Detect which cell encompasses the target text, then output its [X, Y] center coordinate. 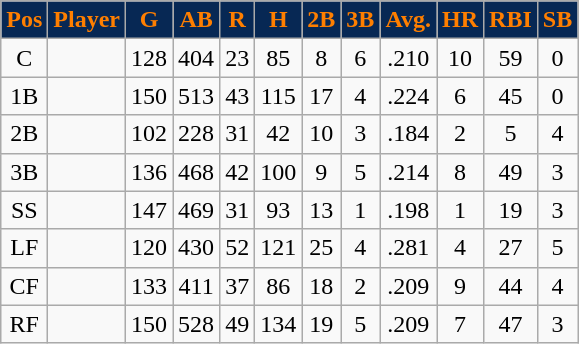
23 [238, 58]
121 [278, 248]
27 [511, 248]
G [150, 20]
45 [511, 96]
102 [150, 134]
SB [557, 20]
Avg. [408, 20]
.224 [408, 96]
430 [196, 248]
Player [87, 20]
R [238, 20]
100 [278, 172]
.281 [408, 248]
1B [24, 96]
7 [460, 324]
468 [196, 172]
H [278, 20]
93 [278, 210]
120 [150, 248]
43 [238, 96]
SS [24, 210]
C [24, 58]
LF [24, 248]
134 [278, 324]
AB [196, 20]
528 [196, 324]
13 [322, 210]
404 [196, 58]
228 [196, 134]
59 [511, 58]
37 [238, 286]
44 [511, 286]
136 [150, 172]
52 [238, 248]
CF [24, 286]
.198 [408, 210]
469 [196, 210]
47 [511, 324]
.184 [408, 134]
RBI [511, 20]
.214 [408, 172]
411 [196, 286]
86 [278, 286]
18 [322, 286]
128 [150, 58]
133 [150, 286]
17 [322, 96]
513 [196, 96]
115 [278, 96]
RF [24, 324]
147 [150, 210]
85 [278, 58]
.210 [408, 58]
25 [322, 248]
Pos [24, 20]
HR [460, 20]
